From the cell containing the given text, extract its center point as (X, Y) coordinate. 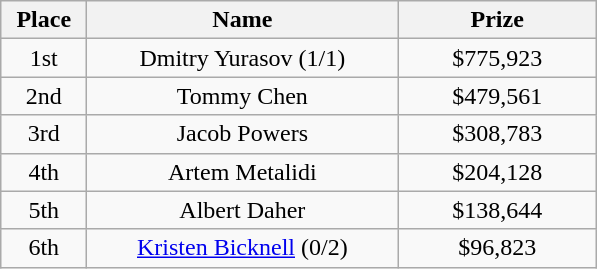
6th (44, 248)
Tommy Chen (242, 96)
Place (44, 20)
Dmitry Yurasov (1/1) (242, 58)
Jacob Powers (242, 134)
$479,561 (498, 96)
$96,823 (498, 248)
3rd (44, 134)
$204,128 (498, 172)
Name (242, 20)
Albert Daher (242, 210)
1st (44, 58)
2nd (44, 96)
Prize (498, 20)
5th (44, 210)
$308,783 (498, 134)
Kristen Bicknell (0/2) (242, 248)
$138,644 (498, 210)
$775,923 (498, 58)
Artem Metalidi (242, 172)
4th (44, 172)
